Return the [x, y] coordinate for the center point of the cell that contains the specified text.  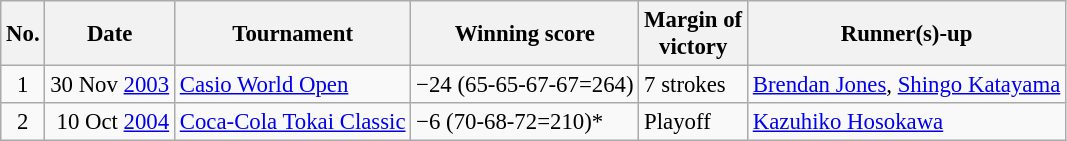
Tournament [292, 34]
Kazuhiko Hosokawa [906, 122]
Coca-Cola Tokai Classic [292, 122]
Playoff [694, 122]
−6 (70-68-72=210)* [525, 122]
−24 (65-65-67-67=264) [525, 85]
Runner(s)-up [906, 34]
Margin ofvictory [694, 34]
2 [23, 122]
Date [110, 34]
No. [23, 34]
1 [23, 85]
Casio World Open [292, 85]
7 strokes [694, 85]
30 Nov 2003 [110, 85]
Brendan Jones, Shingo Katayama [906, 85]
Winning score [525, 34]
10 Oct 2004 [110, 122]
